Find where the given text appears and provide that cell's center as [X, Y] coordinate. 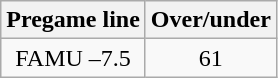
FAMU –7.5 [74, 58]
Over/under [210, 20]
61 [210, 58]
Pregame line [74, 20]
